Determine the [x, y] coordinate at the center of the cell enclosing the given text.  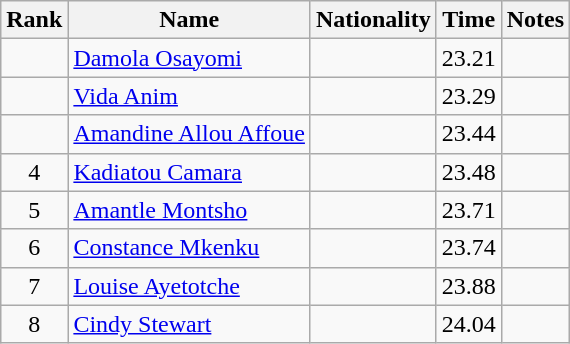
4 [34, 172]
Rank [34, 20]
6 [34, 248]
Nationality [373, 20]
8 [34, 324]
23.88 [468, 286]
Name [190, 20]
24.04 [468, 324]
23.29 [468, 96]
Constance Mkenku [190, 248]
Kadiatou Camara [190, 172]
7 [34, 286]
23.71 [468, 210]
Vida Anim [190, 96]
Damola Osayomi [190, 58]
Cindy Stewart [190, 324]
23.48 [468, 172]
5 [34, 210]
Time [468, 20]
Louise Ayetotche [190, 286]
Amantle Montsho [190, 210]
23.44 [468, 134]
23.74 [468, 248]
23.21 [468, 58]
Notes [535, 20]
Amandine Allou Affoue [190, 134]
